For the text-containing cell, return its midpoint in (X, Y) coordinate format. 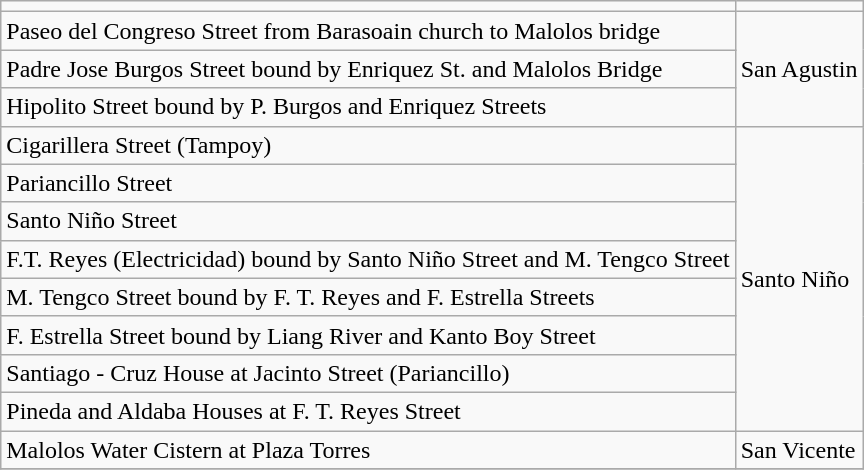
Pariancillo Street (368, 183)
Hipolito Street bound by P. Burgos and Enriquez Streets (368, 107)
F. Estrella Street bound by Liang River and Kanto Boy Street (368, 335)
Santo Niño (799, 278)
Padre Jose Burgos Street bound by Enriquez St. and Malolos Bridge (368, 69)
San Vicente (799, 449)
Paseo del Congreso Street from Barasoain church to Malolos bridge (368, 31)
M. Tengco Street bound by F. T. Reyes and F. Estrella Streets (368, 297)
Malolos Water Cistern at Plaza Torres (368, 449)
Santo Niño Street (368, 221)
Santiago - Cruz House at Jacinto Street (Pariancillo) (368, 373)
Pineda and Aldaba Houses at F. T. Reyes Street (368, 411)
San Agustin (799, 69)
F.T. Reyes (Electricidad) bound by Santo Niño Street and M. Tengco Street (368, 259)
Cigarillera Street (Tampoy) (368, 145)
